Search for the cell housing the specified text and yield its (X, Y) center coordinate. 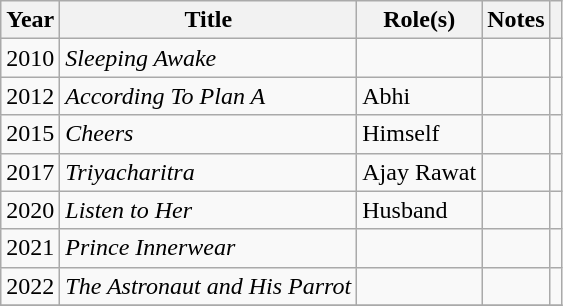
Ajay Rawat (420, 172)
Listen to Her (208, 210)
According To Plan A (208, 96)
2017 (30, 172)
2022 (30, 286)
Title (208, 20)
2010 (30, 58)
Sleeping Awake (208, 58)
2012 (30, 96)
Abhi (420, 96)
2015 (30, 134)
Husband (420, 210)
The Astronaut and His Parrot (208, 286)
Notes (516, 20)
Role(s) (420, 20)
Triyacharitra (208, 172)
2021 (30, 248)
Prince Innerwear (208, 248)
Cheers (208, 134)
2020 (30, 210)
Year (30, 20)
Himself (420, 134)
